Extract the (X, Y) coordinate from the center of the cell holding the provided text.  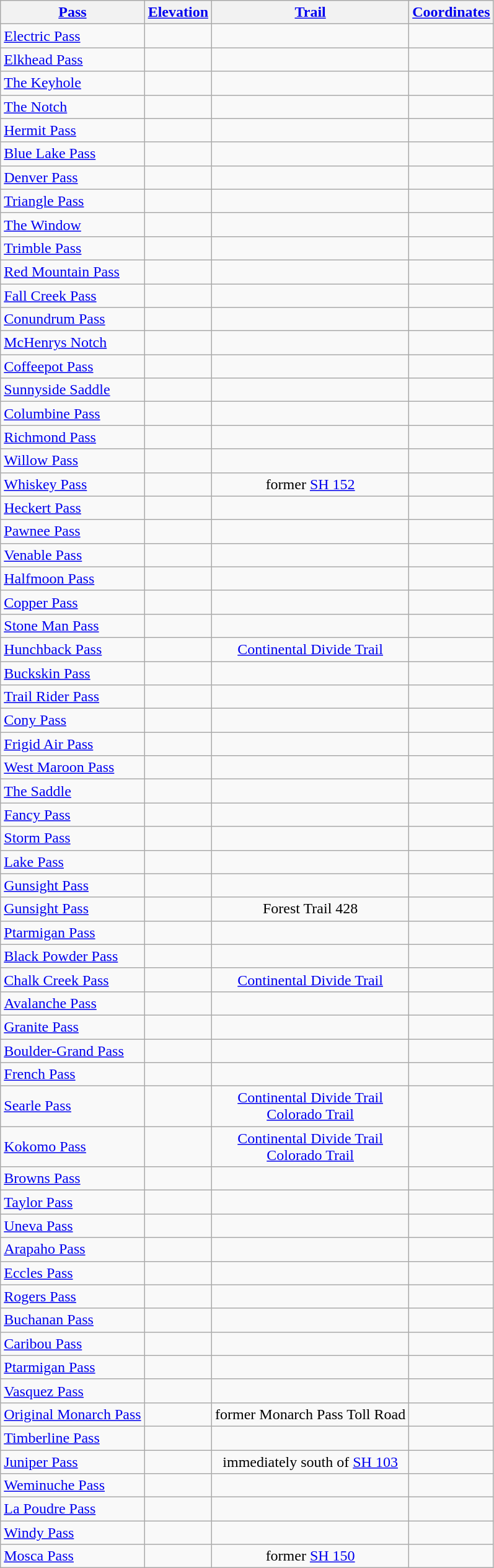
Cony Pass (73, 720)
Willow Pass (73, 461)
Frigid Air Pass (73, 744)
West Maroon Pass (73, 768)
Arapaho Pass (73, 1249)
Columbine Pass (73, 414)
Buckskin Pass (73, 673)
Rogers Pass (73, 1296)
The Window (73, 224)
Avalanche Pass (73, 1003)
Original Monarch Pass (73, 1414)
La Poudre Pass (73, 1509)
Vasquez Pass (73, 1391)
Hunchback Pass (73, 649)
Blue Lake Pass (73, 154)
Venable Pass (73, 555)
former SH 150 (311, 1556)
Sunnyside Saddle (73, 390)
Richmond Pass (73, 437)
Fancy Pass (73, 815)
Uneva Pass (73, 1226)
Searle Pass (73, 1106)
Black Powder Pass (73, 956)
Halfmoon Pass (73, 578)
The Notch (73, 107)
Pass (73, 12)
Buchanan Pass (73, 1320)
immediately south of SH 103 (311, 1461)
Hermit Pass (73, 130)
Red Mountain Pass (73, 272)
Kokomo Pass (73, 1147)
Weminuche Pass (73, 1486)
Pawnee Pass (73, 531)
French Pass (73, 1074)
Heckert Pass (73, 508)
former SH 152 (311, 484)
Elkhead Pass (73, 60)
Timberline Pass (73, 1438)
Stone Man Pass (73, 626)
Trail (311, 12)
Storm Pass (73, 838)
Lake Pass (73, 862)
Whiskey Pass (73, 484)
Trimble Pass (73, 248)
Elevation (178, 12)
Copper Pass (73, 602)
Windy Pass (73, 1533)
Taylor Pass (73, 1202)
Granite Pass (73, 1027)
The Saddle (73, 791)
Electric Pass (73, 36)
McHenrys Notch (73, 343)
Coffeepot Pass (73, 366)
Fall Creek Pass (73, 296)
Caribou Pass (73, 1344)
Eccles Pass (73, 1273)
Coordinates (451, 12)
Browns Pass (73, 1179)
Mosca Pass (73, 1556)
Conundrum Pass (73, 319)
Juniper Pass (73, 1461)
Boulder-Grand Pass (73, 1051)
Forest Trail 428 (311, 909)
Chalk Creek Pass (73, 980)
Triangle Pass (73, 201)
Denver Pass (73, 177)
former Monarch Pass Toll Road (311, 1414)
Trail Rider Pass (73, 697)
The Keyhole (73, 83)
